Pinpoint the cell where the given text exists, returning its (x, y) midpoint coordinate. 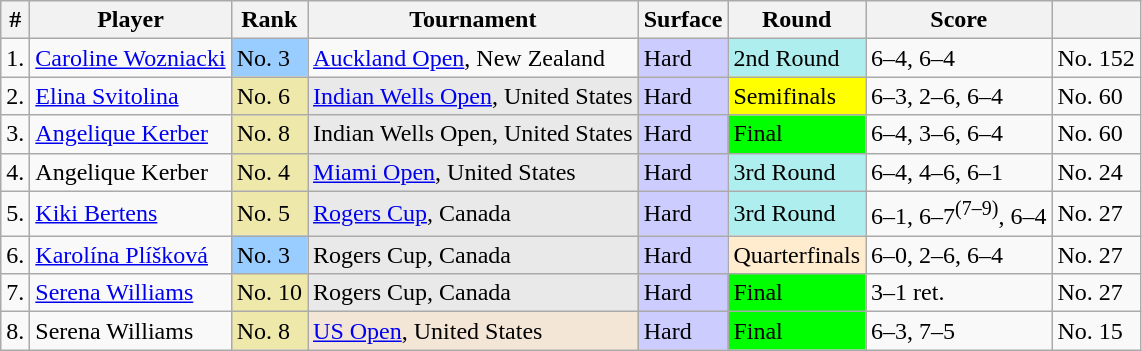
No. 24 (1096, 172)
6–4, 3–6, 6–4 (959, 134)
8. (16, 331)
6–3, 2–6, 6–4 (959, 96)
No. 152 (1096, 58)
Surface (683, 20)
2. (16, 96)
Tournament (474, 20)
Rank (269, 20)
6–4, 4–6, 6–1 (959, 172)
Karolína Plíšková (130, 255)
1. (16, 58)
3–1 ret. (959, 293)
6. (16, 255)
3. (16, 134)
6–3, 7–5 (959, 331)
No. 10 (269, 293)
US Open, United States (474, 331)
Auckland Open, New Zealand (474, 58)
Miami Open, United States (474, 172)
Kiki Bertens (130, 214)
7. (16, 293)
Score (959, 20)
Round (797, 20)
No. 6 (269, 96)
2nd Round (797, 58)
6–4, 6–4 (959, 58)
6–0, 2–6, 6–4 (959, 255)
No. 15 (1096, 331)
6–1, 6–7(7–9), 6–4 (959, 214)
No. 5 (269, 214)
Caroline Wozniacki (130, 58)
No. 4 (269, 172)
Elina Svitolina (130, 96)
Quarterfinals (797, 255)
Semifinals (797, 96)
5. (16, 214)
4. (16, 172)
# (16, 20)
Player (130, 20)
